Find where the given text appears and provide that cell's center as [x, y] coordinate. 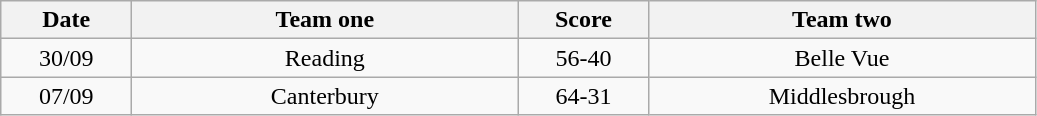
Score [584, 20]
Date [66, 20]
Team two [842, 20]
Team one [325, 20]
56-40 [584, 58]
Middlesbrough [842, 96]
30/09 [66, 58]
Belle Vue [842, 58]
64-31 [584, 96]
Canterbury [325, 96]
07/09 [66, 96]
Reading [325, 58]
